For the text-containing cell, return its midpoint in [X, Y] coordinate format. 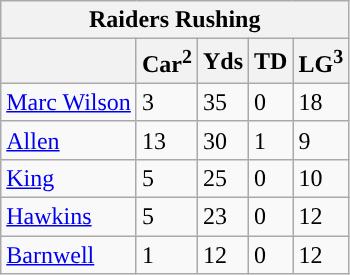
23 [222, 217]
Hawkins [69, 217]
3 [166, 102]
Marc Wilson [69, 102]
King [69, 178]
10 [321, 178]
30 [222, 140]
25 [222, 178]
Car2 [166, 62]
Barnwell [69, 255]
13 [166, 140]
Yds [222, 62]
35 [222, 102]
Raiders Rushing [175, 20]
Allen [69, 140]
LG3 [321, 62]
18 [321, 102]
9 [321, 140]
TD [271, 62]
